Search for the cell housing the specified text and yield its (X, Y) center coordinate. 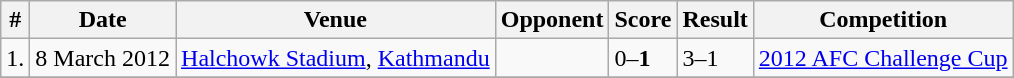
# (16, 20)
2012 AFC Challenge Cup (883, 58)
3–1 (715, 58)
Halchowk Stadium, Kathmandu (336, 58)
1. (16, 58)
Score (643, 20)
8 March 2012 (103, 58)
Result (715, 20)
Opponent (552, 20)
Venue (336, 20)
Competition (883, 20)
0–1 (643, 58)
Date (103, 20)
